Provide the (X, Y) coordinate of the cell's center where the given text is located.  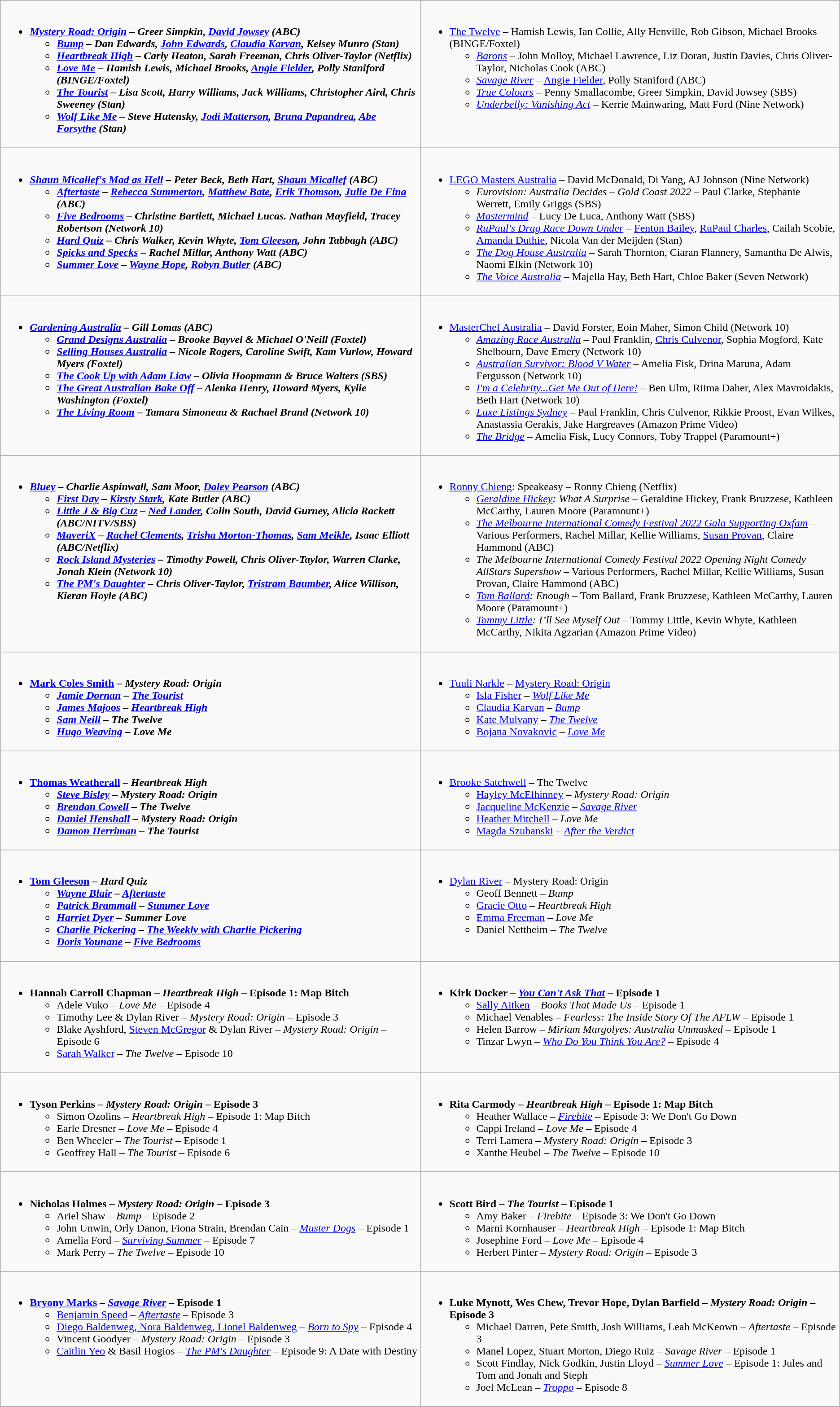
Dylan River – Mystery Road: OriginGeoff Bennett – BumpGracie Otto – Heartbreak HighEmma Freeman – Love MeDaniel Nettheim – The Twelve (630, 906)
Mark Coles Smith – Mystery Road: OriginJamie Dornan – The TouristJames Majoos – Heartbreak HighSam Neill – The TwelveHugo Weaving – Love Me (210, 701)
Tuuli Narkle – Mystery Road: OriginIsla Fisher – Wolf Like MeClaudia Karvan – BumpKate Mulvany – The TwelveBojana Novakovic – Love Me (630, 701)
